Return [x, y] of the center of cell containing provided text 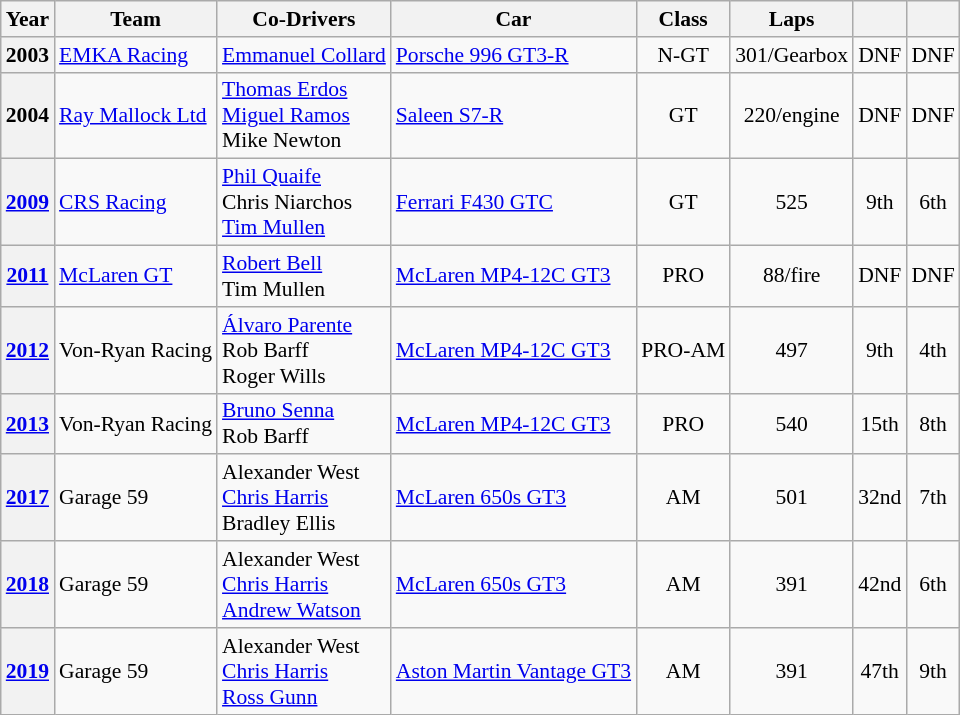
Álvaro Parente Rob Barff Roger Wills [304, 350]
McLaren GT [136, 276]
525 [792, 202]
501 [792, 498]
Co-Drivers [304, 19]
Alexander West Chris Harris Ross Gunn [304, 672]
220/engine [792, 116]
2009 [28, 202]
2018 [28, 584]
8th [932, 424]
Class [683, 19]
Aston Martin Vantage GT3 [514, 672]
47th [880, 672]
Emmanuel Collard [304, 55]
2011 [28, 276]
Saleen S7-R [514, 116]
2012 [28, 350]
Thomas Erdos Miguel Ramos Mike Newton [304, 116]
Ray Mallock Ltd [136, 116]
301/Gearbox [792, 55]
Alexander West Chris Harris Bradley Ellis [304, 498]
N-GT [683, 55]
4th [932, 350]
CRS Racing [136, 202]
Bruno Senna Rob Barff [304, 424]
Ferrari F430 GTC [514, 202]
2019 [28, 672]
15th [880, 424]
Car [514, 19]
Porsche 996 GT3-R [514, 55]
2003 [28, 55]
EMKA Racing [136, 55]
42nd [880, 584]
2017 [28, 498]
Phil Quaife Chris Niarchos Tim Mullen [304, 202]
Year [28, 19]
88/fire [792, 276]
2004 [28, 116]
Alexander West Chris Harris Andrew Watson [304, 584]
7th [932, 498]
Laps [792, 19]
32nd [880, 498]
Robert Bell Tim Mullen [304, 276]
497 [792, 350]
Team [136, 19]
2013 [28, 424]
PRO-AM [683, 350]
540 [792, 424]
